Detect which cell encompasses the target text, then output its [X, Y] center coordinate. 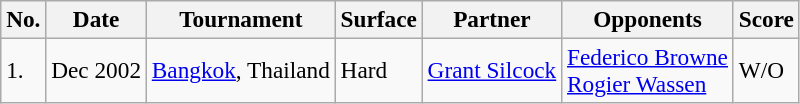
Grant Silcock [492, 70]
1. [24, 70]
Dec 2002 [96, 70]
Opponents [648, 19]
Bangkok, Thailand [240, 70]
Surface [378, 19]
Tournament [240, 19]
Hard [378, 70]
Partner [492, 19]
Federico Browne Rogier Wassen [648, 70]
Score [766, 19]
Date [96, 19]
No. [24, 19]
W/O [766, 70]
